From the cell containing the given text, extract its center point as (x, y) coordinate. 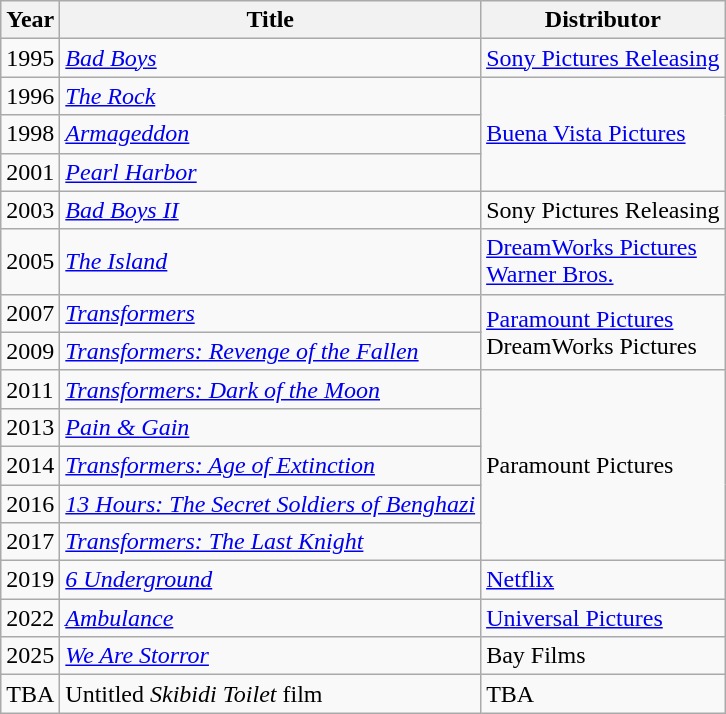
Pearl Harbor (270, 172)
2001 (30, 172)
Ambulance (270, 618)
1995 (30, 58)
2019 (30, 580)
2013 (30, 427)
Paramount PicturesDreamWorks Pictures (603, 332)
2017 (30, 542)
6 Underground (270, 580)
2005 (30, 262)
2007 (30, 313)
1998 (30, 134)
Buena Vista Pictures (603, 134)
The Rock (270, 96)
Distributor (603, 20)
2003 (30, 210)
Universal Pictures (603, 618)
Transformers: Dark of the Moon (270, 389)
13 Hours: The Secret Soldiers of Benghazi (270, 503)
2025 (30, 656)
Transformers (270, 313)
We Are Storror (270, 656)
Paramount Pictures (603, 465)
Year (30, 20)
1996 (30, 96)
DreamWorks PicturesWarner Bros. (603, 262)
2011 (30, 389)
Bad Boys (270, 58)
Netflix (603, 580)
Armageddon (270, 134)
Transformers: Revenge of the Fallen (270, 351)
2016 (30, 503)
Bay Films (603, 656)
Pain & Gain (270, 427)
Title (270, 20)
2022 (30, 618)
Transformers: Age of Extinction (270, 465)
Untitled Skibidi Toilet film (270, 694)
Transformers: The Last Knight (270, 542)
Bad Boys II (270, 210)
The Island (270, 262)
2009 (30, 351)
2014 (30, 465)
